Find where the given text appears and provide that cell's center as (X, Y) coordinate. 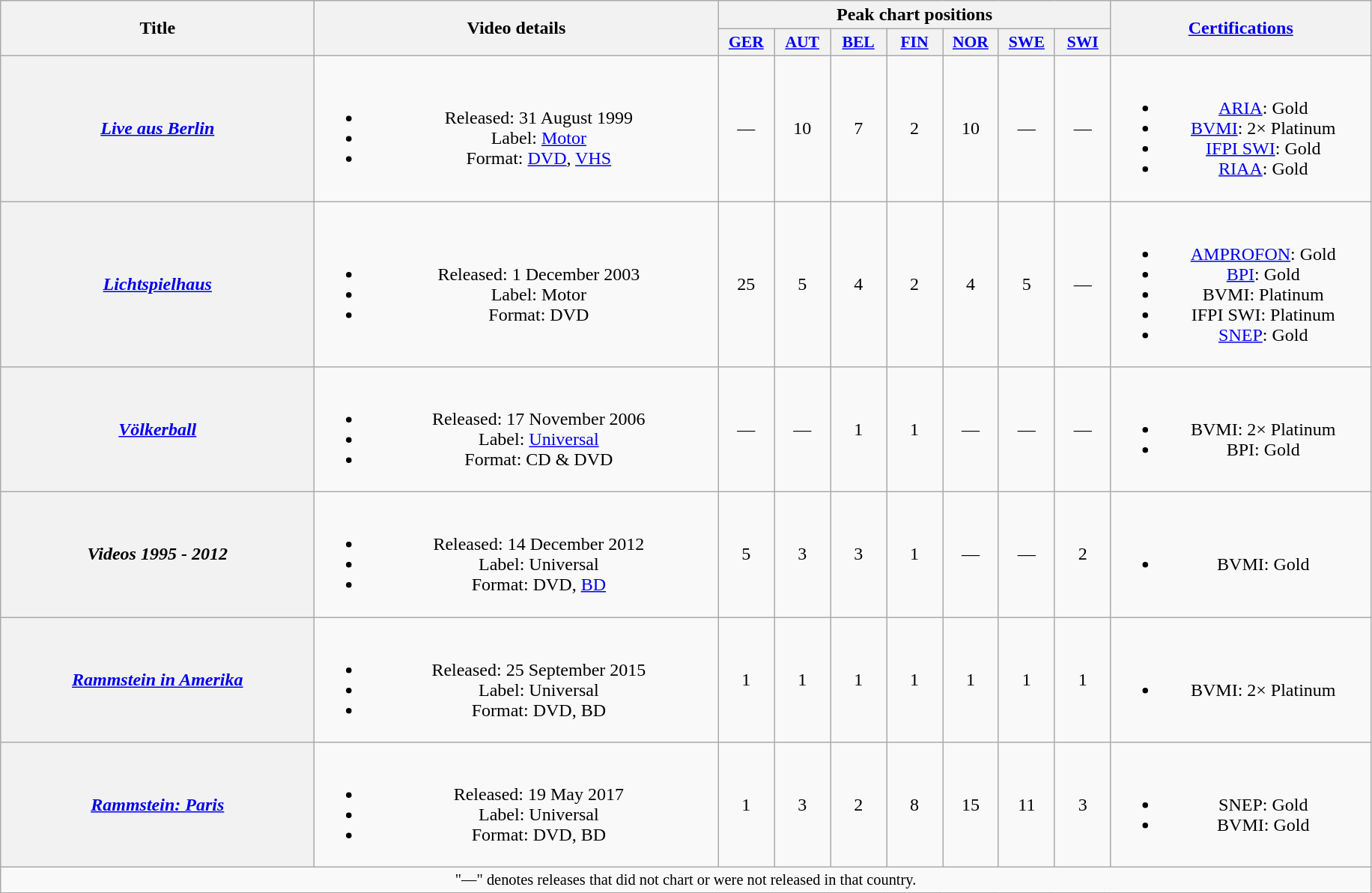
Rammstein in Amerika (157, 680)
11 (1026, 805)
AUT (803, 43)
BEL (858, 43)
GER (746, 43)
AMPROFON: GoldBPI: GoldBVMI: PlatinumIFPI SWI: PlatinumSNEP: Gold (1240, 283)
FIN (915, 43)
Released: 14 December 2012Label: UniversalFormat: DVD, BD (517, 554)
7 (858, 128)
Released: 1 December 2003Label: MotorFormat: DVD (517, 283)
SWE (1026, 43)
Völkerball (157, 430)
Title (157, 28)
Lichtspielhaus (157, 283)
Video details (517, 28)
ARIA: GoldBVMI: 2× PlatinumIFPI SWI: GoldRIAA: Gold (1240, 128)
Rammstein: Paris (157, 805)
8 (915, 805)
SWI (1083, 43)
NOR (971, 43)
Live aus Berlin (157, 128)
Released: 17 November 2006Label: UniversalFormat: CD & DVD (517, 430)
Peak chart positions (914, 15)
Released: 31 August 1999Label: MotorFormat: DVD, VHS (517, 128)
BVMI: Gold (1240, 554)
BVMI: 2× PlatinumBPI: Gold (1240, 430)
25 (746, 283)
Videos 1995 - 2012 (157, 554)
Released: 19 May 2017Label: UniversalFormat: DVD, BD (517, 805)
15 (971, 805)
Released: 25 September 2015Label: UniversalFormat: DVD, BD (517, 680)
SNEP: GoldBVMI: Gold (1240, 805)
BVMI: 2× Platinum (1240, 680)
Certifications (1240, 28)
"—" denotes releases that did not chart or were not released in that country. (686, 880)
